Return the [X, Y] coordinate for the center point of the cell that contains the specified text.  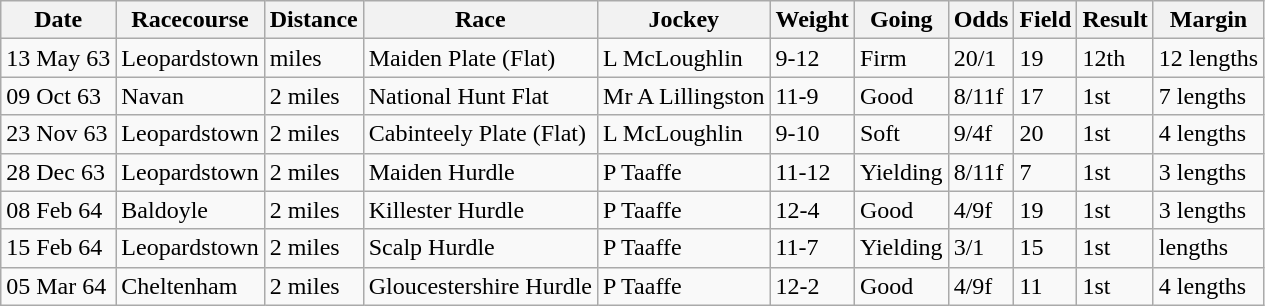
Margin [1208, 20]
Distance [314, 20]
miles [314, 58]
Going [901, 20]
13 May 63 [58, 58]
Firm [901, 58]
9-12 [812, 58]
Baldoyle [190, 210]
3/1 [981, 248]
Odds [981, 20]
National Hunt Flat [480, 96]
Cabinteely Plate (Flat) [480, 134]
Weight [812, 20]
Maiden Plate (Flat) [480, 58]
09 Oct 63 [58, 96]
Navan [190, 96]
12 lengths [1208, 58]
11 [1046, 286]
Maiden Hurdle [480, 172]
15 Feb 64 [58, 248]
17 [1046, 96]
28 Dec 63 [58, 172]
05 Mar 64 [58, 286]
23 Nov 63 [58, 134]
Race [480, 20]
12th [1115, 58]
12-4 [812, 210]
Date [58, 20]
7 lengths [1208, 96]
lengths [1208, 248]
9/4f [981, 134]
Jockey [684, 20]
Cheltenham [190, 286]
12-2 [812, 286]
20/1 [981, 58]
Racecourse [190, 20]
7 [1046, 172]
Field [1046, 20]
Scalp Hurdle [480, 248]
15 [1046, 248]
08 Feb 64 [58, 210]
Mr A Lillingston [684, 96]
Gloucestershire Hurdle [480, 286]
11-9 [812, 96]
20 [1046, 134]
11-7 [812, 248]
Result [1115, 20]
Soft [901, 134]
Killester Hurdle [480, 210]
9-10 [812, 134]
11-12 [812, 172]
